Find where the given text appears and provide that cell's center as (x, y) coordinate. 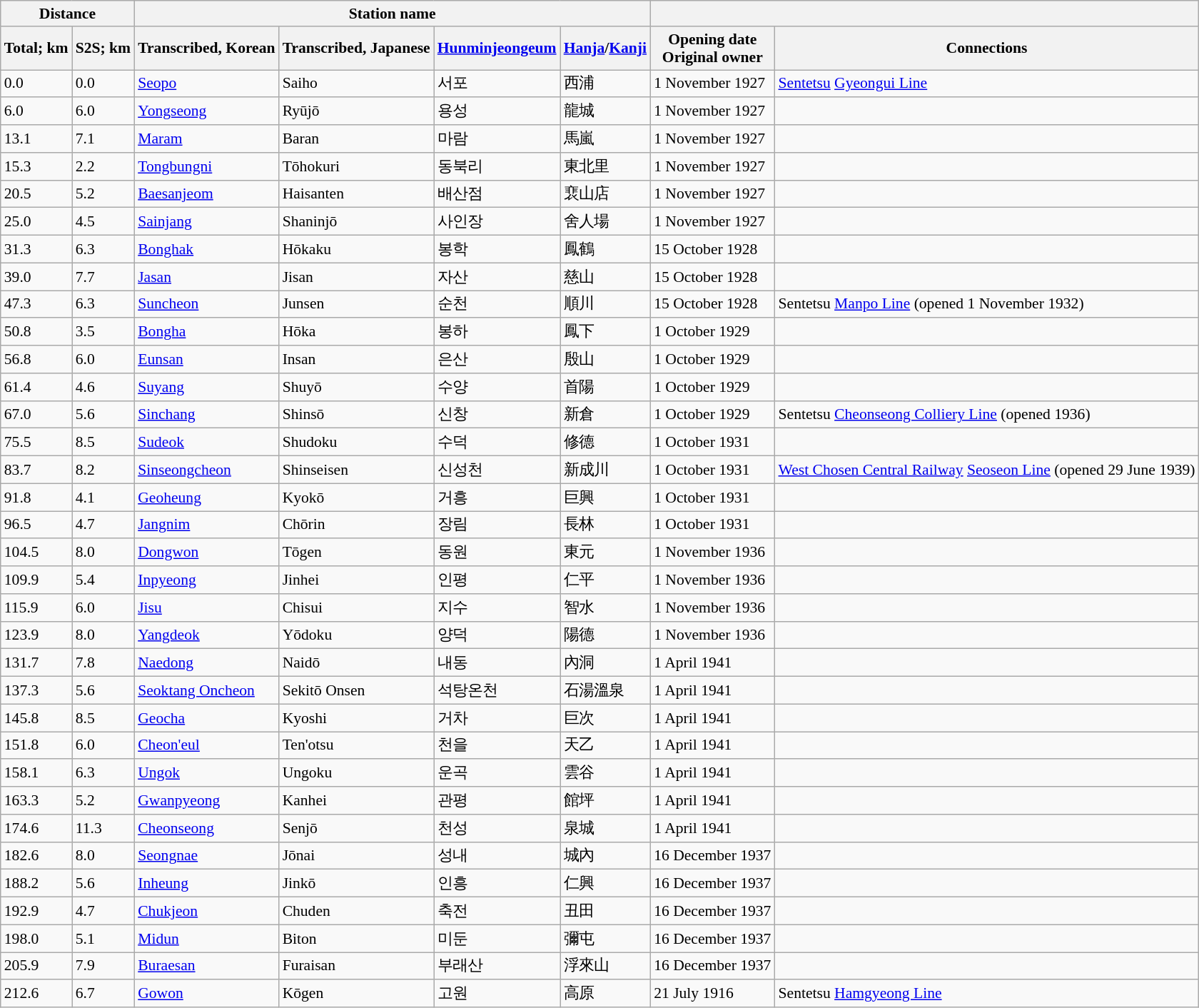
163.3 (36, 801)
舍人場 (605, 221)
Chuden (357, 911)
Station name (393, 14)
Ungoku (357, 774)
西浦 (605, 84)
104.5 (36, 553)
長林 (605, 525)
인평 (497, 580)
Gowon (206, 994)
188.2 (36, 884)
96.5 (36, 525)
Junsen (357, 304)
용성 (497, 111)
Maram (206, 138)
S2S; km (103, 49)
Opening dateOriginal owner (712, 49)
雲谷 (605, 774)
Sentetsu Hamgyeong Line (986, 994)
거차 (497, 718)
11.3 (103, 828)
91.8 (36, 497)
145.8 (36, 718)
Jisan (357, 277)
Shinsō (357, 414)
Seopo (206, 84)
東元 (605, 553)
21 July 1916 (712, 994)
131.7 (36, 662)
61.4 (36, 387)
仁平 (605, 580)
Chukjeon (206, 911)
Buraesan (206, 967)
Bongha (206, 333)
15.3 (36, 167)
Seoktang Oncheon (206, 691)
Gwanpyeong (206, 801)
천성 (497, 828)
鳳鶴 (605, 250)
慈山 (605, 277)
Sinseongcheon (206, 470)
Eunsan (206, 360)
鳳下 (605, 333)
Insan (357, 360)
Suncheon (206, 304)
198.0 (36, 938)
7.9 (103, 967)
Total; km (36, 49)
泉城 (605, 828)
仁興 (605, 884)
智水 (605, 608)
석탕온천 (497, 691)
巨興 (605, 497)
7.7 (103, 277)
봉하 (497, 333)
Inheung (206, 884)
47.3 (36, 304)
거흥 (497, 497)
Kyoshi (357, 718)
성내 (497, 855)
Sinchang (206, 414)
Geoheung (206, 497)
Transcribed, Japanese (357, 49)
Jasan (206, 277)
수양 (497, 387)
Suyang (206, 387)
Furaisan (357, 967)
3.5 (103, 333)
Senjō (357, 828)
Dongwon (206, 553)
Jōnai (357, 855)
Shinseisen (357, 470)
彌屯 (605, 938)
Connections (986, 49)
龍城 (605, 111)
마람 (497, 138)
Hanja/Kanji (605, 49)
東北里 (605, 167)
양덕 (497, 635)
Hōka (357, 333)
Sekitō Onsen (357, 691)
Sudeok (206, 443)
137.3 (36, 691)
205.9 (36, 967)
石湯溫泉 (605, 691)
212.6 (36, 994)
內洞 (605, 662)
Cheonseong (206, 828)
31.3 (36, 250)
배산점 (497, 194)
殷山 (605, 360)
Chisui (357, 608)
Yōdoku (357, 635)
은산 (497, 360)
Hunminjeongeum (497, 49)
Bonghak (206, 250)
182.6 (36, 855)
Baran (357, 138)
Ungok (206, 774)
新成川 (605, 470)
부래산 (497, 967)
Shuyō (357, 387)
Jinhei (357, 580)
裵山店 (605, 194)
순천 (497, 304)
인흥 (497, 884)
Naidō (357, 662)
Kōgen (357, 994)
6.7 (103, 994)
浮來山 (605, 967)
83.7 (36, 470)
5.1 (103, 938)
陽德 (605, 635)
Inpyeong (206, 580)
7.8 (103, 662)
75.5 (36, 443)
West Chosen Central Railway Seoseon Line (opened 29 June 1939) (986, 470)
Saiho (357, 84)
109.9 (36, 580)
Hōkaku (357, 250)
Shaninjō (357, 221)
Sentetsu Cheonseong Colliery Line (opened 1936) (986, 414)
174.6 (36, 828)
馬嵐 (605, 138)
192.9 (36, 911)
Distance (67, 14)
미둔 (497, 938)
신성천 (497, 470)
Ryūjō (357, 111)
Sentetsu Manpo Line (opened 1 November 1932) (986, 304)
7.1 (103, 138)
동원 (497, 553)
50.8 (36, 333)
사인장 (497, 221)
Ten'otsu (357, 745)
67.0 (36, 414)
Sentetsu Gyeongui Line (986, 84)
관평 (497, 801)
자산 (497, 277)
修德 (605, 443)
天乙 (605, 745)
운곡 (497, 774)
館坪 (605, 801)
Geocha (206, 718)
39.0 (36, 277)
지수 (497, 608)
Transcribed, Korean (206, 49)
Jangnim (206, 525)
順川 (605, 304)
丑田 (605, 911)
Haisanten (357, 194)
5.4 (103, 580)
Tongbungni (206, 167)
8.2 (103, 470)
Cheon'eul (206, 745)
Yangdeok (206, 635)
25.0 (36, 221)
首陽 (605, 387)
高原 (605, 994)
Kanhei (357, 801)
Kyokō (357, 497)
20.5 (36, 194)
123.9 (36, 635)
Shudoku (357, 443)
Baesanjeom (206, 194)
동북리 (497, 167)
Sainjang (206, 221)
Yongseong (206, 111)
13.1 (36, 138)
4.5 (103, 221)
수덕 (497, 443)
Naedong (206, 662)
新倉 (605, 414)
115.9 (36, 608)
축전 (497, 911)
고원 (497, 994)
천을 (497, 745)
巨次 (605, 718)
Tōhokuri (357, 167)
4.1 (103, 497)
Midun (206, 938)
4.6 (103, 387)
Seongnae (206, 855)
158.1 (36, 774)
Tōgen (357, 553)
151.8 (36, 745)
Jinkō (357, 884)
봉학 (497, 250)
城內 (605, 855)
서포 (497, 84)
Chōrin (357, 525)
내동 (497, 662)
Jisu (206, 608)
장림 (497, 525)
Biton (357, 938)
2.2 (103, 167)
신창 (497, 414)
56.8 (36, 360)
